Detect which cell encompasses the target text, then output its (x, y) center coordinate. 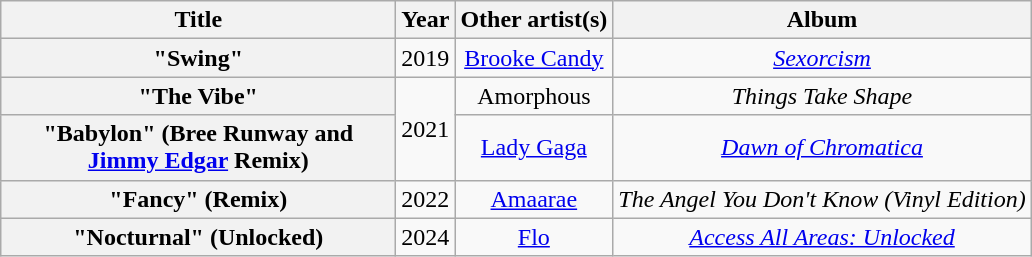
Flo (534, 237)
"Swing" (198, 58)
Access All Areas: Unlocked (822, 237)
Album (822, 20)
"Fancy" (Remix) (198, 199)
Year (426, 20)
2024 (426, 237)
"The Vibe" (198, 96)
"Nocturnal" (Unlocked) (198, 237)
Dawn of Chromatica (822, 148)
Sexorcism (822, 58)
Other artist(s) (534, 20)
2021 (426, 128)
Amaarae (534, 199)
Brooke Candy (534, 58)
Lady Gaga (534, 148)
Title (198, 20)
2019 (426, 58)
The Angel You Don't Know (Vinyl Edition) (822, 199)
"Babylon" (Bree Runway and Jimmy Edgar Remix) (198, 148)
Things Take Shape (822, 96)
Amorphous (534, 96)
2022 (426, 199)
